Extract the (X, Y) coordinate from the center of the cell holding the provided text.  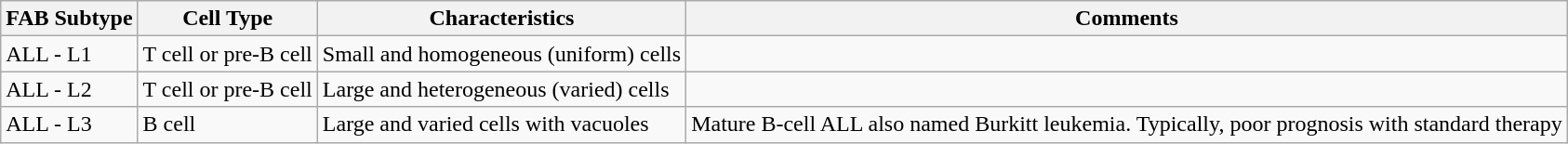
B cell (227, 124)
Large and heterogeneous (varied) cells (501, 89)
Large and varied cells with vacuoles (501, 124)
Mature B-cell ALL also named Burkitt leukemia. Typically, poor prognosis with standard therapy (1127, 124)
Comments (1127, 19)
Cell Type (227, 19)
ALL - L2 (69, 89)
ALL - L1 (69, 54)
Small and homogeneous (uniform) cells (501, 54)
Characteristics (501, 19)
ALL - L3 (69, 124)
FAB Subtype (69, 19)
